For the text-containing cell, return its midpoint in [x, y] coordinate format. 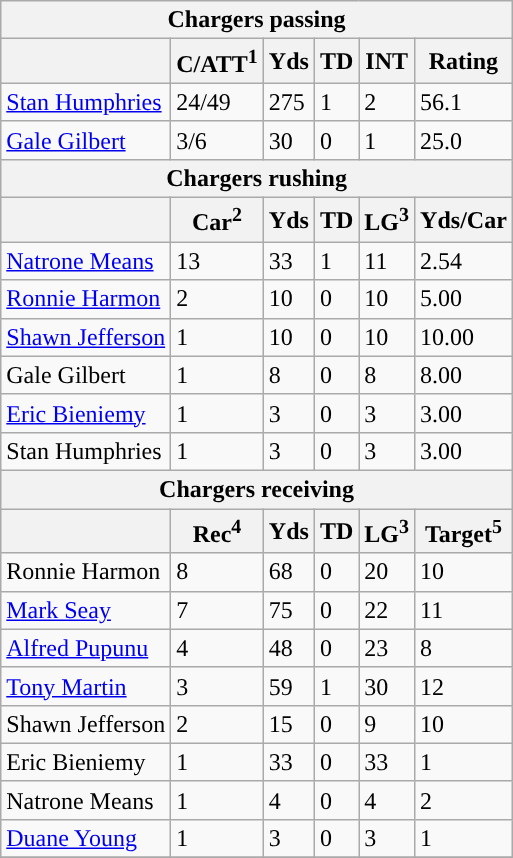
12 [464, 686]
Yds/Car [464, 220]
C/ATT1 [218, 62]
Rating [464, 62]
Target5 [464, 532]
10.00 [464, 337]
22 [387, 610]
Duane Young [86, 839]
8.00 [464, 375]
23 [387, 648]
56.1 [464, 102]
13 [218, 261]
75 [288, 610]
3/6 [218, 140]
Tony Martin [86, 686]
59 [288, 686]
48 [288, 648]
Rec4 [218, 532]
Chargers receiving [257, 489]
Alfred Pupunu [86, 648]
5.00 [464, 299]
68 [288, 572]
25.0 [464, 140]
9 [387, 724]
Car2 [218, 220]
20 [387, 572]
Chargers passing [257, 20]
Mark Seay [86, 610]
275 [288, 102]
15 [288, 724]
7 [218, 610]
24/49 [218, 102]
INT [387, 62]
Chargers rushing [257, 178]
2.54 [464, 261]
